From the cell containing the given text, extract its center point as (x, y) coordinate. 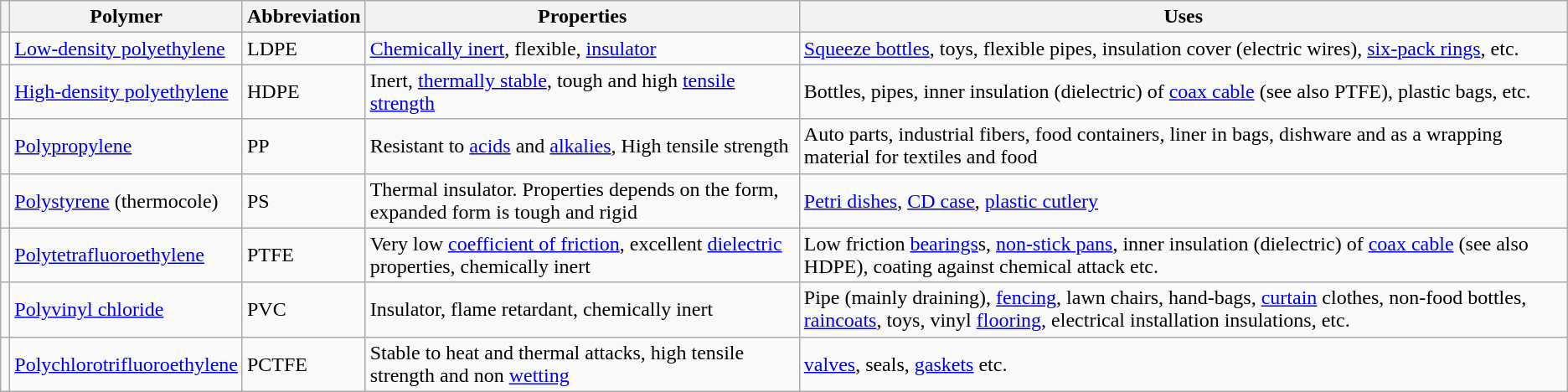
Polychlorotrifluoroethylene (126, 364)
PTFE (303, 255)
Bottles, pipes, inner insulation (dielectric) of coax cable (see also PTFE), plastic bags, etc. (1183, 92)
PS (303, 201)
Thermal insulator. Properties depends on the form, expanded form is tough and rigid (582, 201)
HDPE (303, 92)
PP (303, 146)
Polyvinyl chloride (126, 310)
valves, seals, gaskets etc. (1183, 364)
Insulator, flame retardant, chemically inert (582, 310)
Polymer (126, 17)
Abbreviation (303, 17)
Properties (582, 17)
Stable to heat and thermal attacks, high tensile strength and non wetting (582, 364)
Uses (1183, 17)
Auto parts, industrial fibers, food containers, liner in bags, dishware and as a wrapping material for textiles and food (1183, 146)
Inert, thermally stable, tough and high tensile strength (582, 92)
Polypropylene (126, 146)
Very low coefficient of friction, excellent dielectric properties, chemically inert (582, 255)
Low-density polyethylene (126, 49)
PCTFE (303, 364)
Squeeze bottles, toys, flexible pipes, insulation cover (electric wires), six-pack rings, etc. (1183, 49)
LDPE (303, 49)
Resistant to acids and alkalies, High tensile strength (582, 146)
PVC (303, 310)
Chemically inert, flexible, insulator (582, 49)
Low friction bearingss, non-stick pans, inner insulation (dielectric) of coax cable (see also HDPE), coating against chemical attack etc. (1183, 255)
Petri dishes, CD case, plastic cutlery (1183, 201)
Polytetrafluoroethylene (126, 255)
High-density polyethylene (126, 92)
Polystyrene (thermocole) (126, 201)
